Capture the cell that displays the provided text and extract its [x, y] central coordinate. 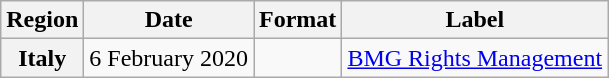
Label [475, 20]
Format [298, 20]
Date [169, 20]
Italy [42, 58]
6 February 2020 [169, 58]
Region [42, 20]
BMG Rights Management [475, 58]
